For the text-containing cell, return its midpoint in [X, Y] coordinate format. 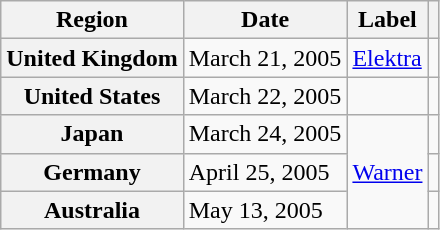
United States [92, 96]
May 13, 2005 [265, 210]
Elektra [388, 58]
March 21, 2005 [265, 58]
United Kingdom [92, 58]
Region [92, 20]
March 24, 2005 [265, 134]
Warner [388, 172]
March 22, 2005 [265, 96]
April 25, 2005 [265, 172]
Australia [92, 210]
Germany [92, 172]
Japan [92, 134]
Label [388, 20]
Date [265, 20]
